Pinpoint the cell where the given text exists, returning its [x, y] midpoint coordinate. 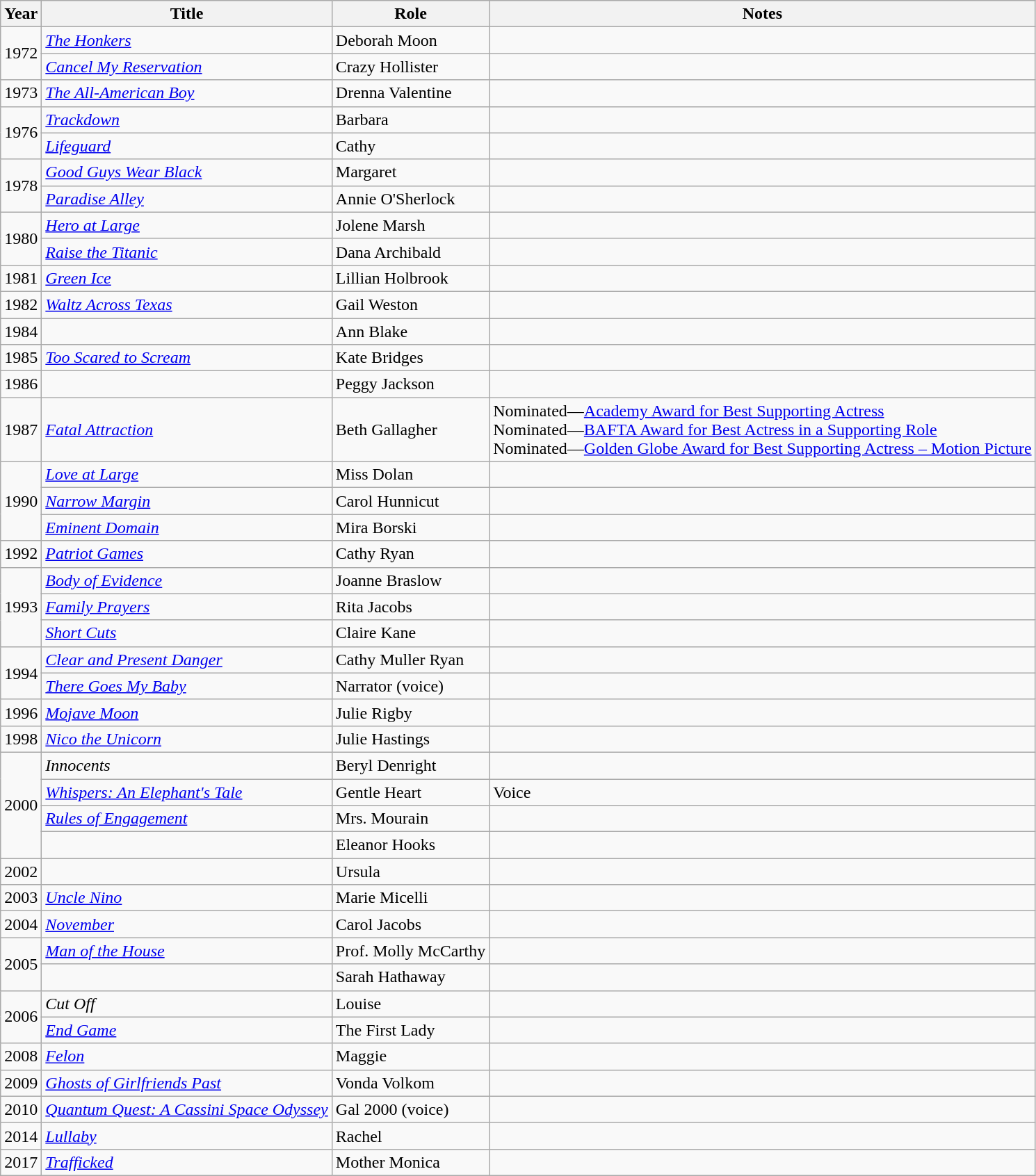
Paradise Alley [186, 199]
2002 [21, 872]
2008 [21, 1056]
Annie O'Sherlock [410, 199]
Notes [762, 14]
1985 [21, 358]
Quantum Quest: A Cassini Space Odyssey [186, 1109]
Rules of Engagement [186, 819]
Gail Weston [410, 304]
Julie Hastings [410, 739]
The First Lady [410, 1030]
Maggie [410, 1056]
Prof. Molly McCarthy [410, 951]
Louise [410, 1004]
Raise the Titanic [186, 252]
Felon [186, 1056]
Peggy Jackson [410, 384]
1994 [21, 673]
2003 [21, 898]
Trackdown [186, 120]
Barbara [410, 120]
Margaret [410, 172]
2017 [21, 1162]
Rachel [410, 1136]
Carol Jacobs [410, 924]
Mira Borski [410, 528]
Trafficked [186, 1162]
Deborah Moon [410, 40]
Mother Monica [410, 1162]
Patriot Games [186, 554]
Innocents [186, 765]
Cut Off [186, 1004]
Lifeguard [186, 146]
Man of the House [186, 951]
1998 [21, 739]
Cathy Muller Ryan [410, 660]
1993 [21, 607]
Narrator (voice) [410, 686]
Julie Rigby [410, 712]
Narrow Margin [186, 501]
Cancel My Reservation [186, 67]
2010 [21, 1109]
Ann Blake [410, 332]
1996 [21, 712]
1984 [21, 332]
Miss Dolan [410, 475]
Gentle Heart [410, 792]
Lillian Holbrook [410, 278]
2004 [21, 924]
Too Scared to Scream [186, 358]
Mojave Moon [186, 712]
Title [186, 14]
Ghosts of Girlfriends Past [186, 1083]
2000 [21, 805]
End Game [186, 1030]
Whispers: An Elephant's Tale [186, 792]
1986 [21, 384]
Cathy Ryan [410, 554]
Sarah Hathaway [410, 977]
1981 [21, 278]
Cathy [410, 146]
2006 [21, 1017]
Mrs. Mourain [410, 819]
Love at Large [186, 475]
The All-American Boy [186, 93]
Drenna Valentine [410, 93]
Marie Micelli [410, 898]
2014 [21, 1136]
Lullaby [186, 1136]
Short Cuts [186, 633]
Crazy Hollister [410, 67]
Hero at Large [186, 225]
Voice [762, 792]
Nico the Unicorn [186, 739]
Eminent Domain [186, 528]
Body of Evidence [186, 580]
Green Ice [186, 278]
Claire Kane [410, 633]
1992 [21, 554]
1987 [21, 430]
Fatal Attraction [186, 430]
Family Prayers [186, 607]
Dana Archibald [410, 252]
Jolene Marsh [410, 225]
Year [21, 14]
1990 [21, 501]
Beryl Denright [410, 765]
1978 [21, 186]
1980 [21, 238]
Beth Gallagher [410, 430]
Eleanor Hooks [410, 845]
2005 [21, 964]
Vonda Volkom [410, 1083]
1973 [21, 93]
Role [410, 14]
Waltz Across Texas [186, 304]
1976 [21, 133]
1972 [21, 54]
2009 [21, 1083]
November [186, 924]
Good Guys Wear Black [186, 172]
There Goes My Baby [186, 686]
The Honkers [186, 40]
Rita Jacobs [410, 607]
Joanne Braslow [410, 580]
Ursula [410, 872]
Uncle Nino [186, 898]
Kate Bridges [410, 358]
Gal 2000 (voice) [410, 1109]
1982 [21, 304]
Clear and Present Danger [186, 660]
Carol Hunnicut [410, 501]
